Scan for the cell matching the given text and deliver its [X, Y] coordinate at center. 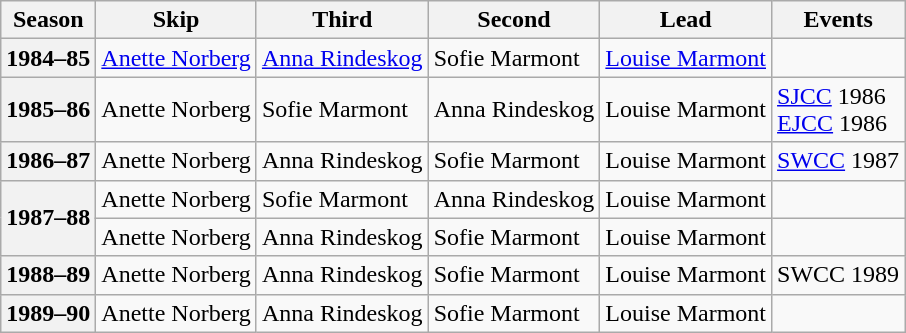
1985–86 [48, 110]
Events [838, 20]
1989–90 [48, 313]
1986–87 [48, 161]
Second [514, 20]
1988–89 [48, 275]
Third [342, 20]
Season [48, 20]
Skip [176, 20]
SJCC 1986 EJCC 1986 [838, 110]
1987–88 [48, 218]
Lead [686, 20]
SWCC 1987 [838, 161]
SWCC 1989 [838, 275]
1984–85 [48, 58]
